Identify which cell holds the provided text, then report its (X, Y) central coordinate. 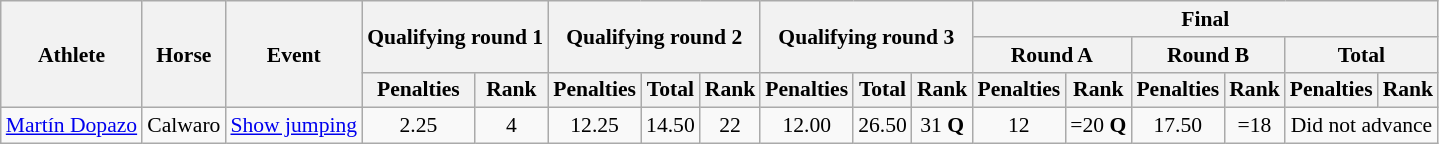
Event (294, 54)
=20 Q (1098, 126)
26.50 (882, 126)
Round A (1052, 55)
Athlete (72, 54)
Show jumping (294, 126)
12 (1018, 126)
Calwaro (184, 126)
Did not advance (1362, 126)
Final (1205, 19)
=18 (1254, 126)
Qualifying round 3 (866, 36)
12.00 (806, 126)
12.25 (594, 126)
Martín Dopazo (72, 126)
17.50 (1178, 126)
Horse (184, 54)
Round B (1208, 55)
Qualifying round 1 (455, 36)
4 (512, 126)
2.25 (418, 126)
22 (730, 126)
Qualifying round 2 (654, 36)
14.50 (670, 126)
31 Q (942, 126)
